Detect which cell encompasses the target text, then output its (x, y) center coordinate. 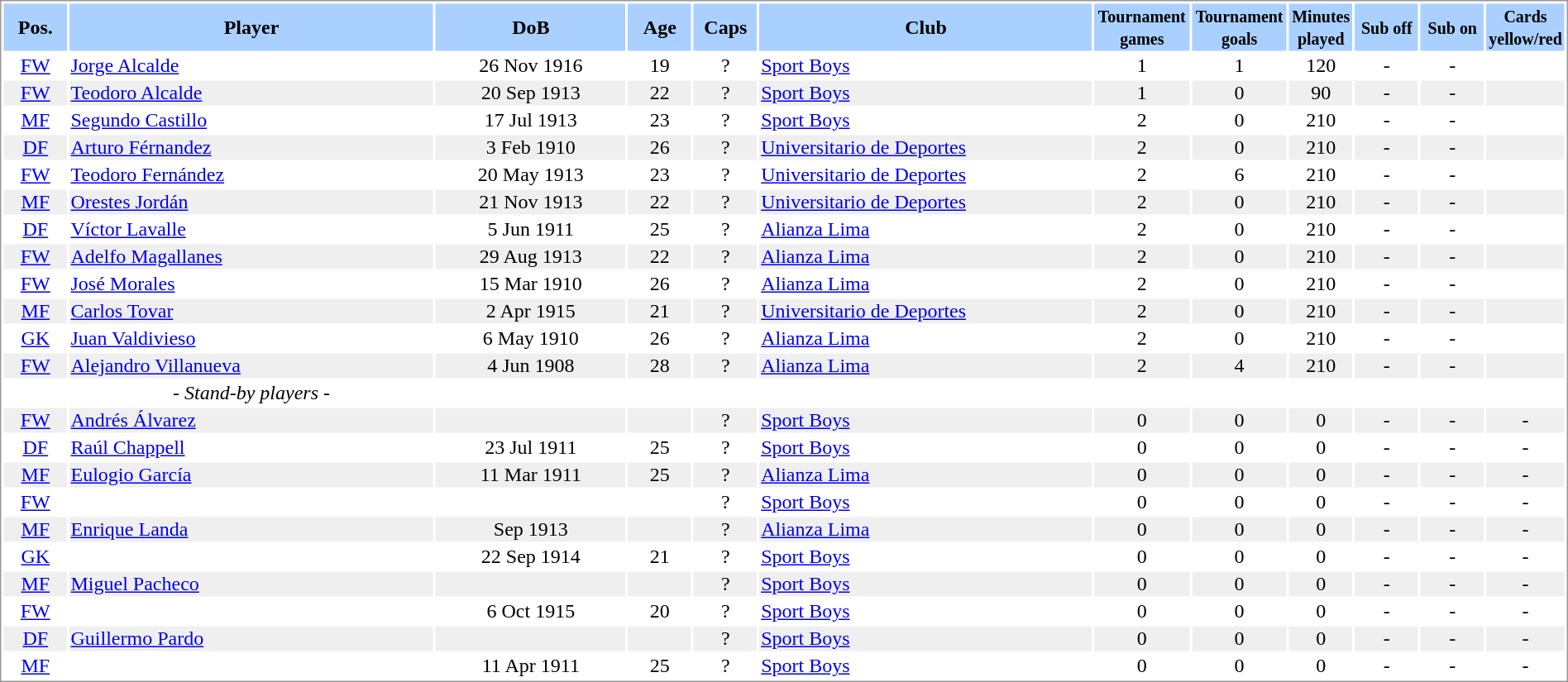
28 (660, 366)
2 Apr 1915 (531, 312)
26 Nov 1916 (531, 65)
120 (1322, 65)
6 May 1910 (531, 338)
23 Jul 1911 (531, 447)
19 (660, 65)
Sub off (1386, 26)
DoB (531, 26)
Víctor Lavalle (251, 229)
Segundo Castillo (251, 120)
Orestes Jordán (251, 203)
Caps (726, 26)
90 (1322, 93)
6 Oct 1915 (531, 611)
22 Sep 1914 (531, 556)
Sub on (1452, 26)
Age (660, 26)
4 (1239, 366)
Pos. (35, 26)
20 (660, 611)
Raúl Chappell (251, 447)
4 Jun 1908 (531, 366)
Eulogio García (251, 475)
3 Feb 1910 (531, 148)
Juan Valdivieso (251, 338)
11 Apr 1911 (531, 665)
5 Jun 1911 (531, 229)
6 (1239, 174)
Cardsyellow/red (1526, 26)
15 Mar 1910 (531, 284)
20 Sep 1913 (531, 93)
José Morales (251, 284)
Miguel Pacheco (251, 584)
Teodoro Fernández (251, 174)
11 Mar 1911 (531, 475)
Jorge Alcalde (251, 65)
Tournamentgames (1141, 26)
Carlos Tovar (251, 312)
Enrique Landa (251, 530)
Andrés Álvarez (251, 421)
Minutesplayed (1322, 26)
21 Nov 1913 (531, 203)
17 Jul 1913 (531, 120)
Tournamentgoals (1239, 26)
Arturo Férnandez (251, 148)
Player (251, 26)
Teodoro Alcalde (251, 93)
Alejandro Villanueva (251, 366)
Adelfo Magallanes (251, 257)
29 Aug 1913 (531, 257)
Guillermo Pardo (251, 639)
Club (926, 26)
20 May 1913 (531, 174)
Sep 1913 (531, 530)
- Stand-by players - (251, 393)
